Capture the cell that displays the provided text and extract its [x, y] central coordinate. 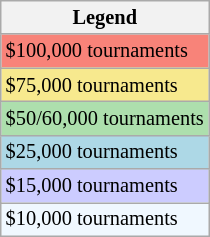
$75,000 tournaments [105, 85]
$25,000 tournaments [105, 152]
Legend [105, 17]
$100,000 tournaments [105, 51]
$10,000 tournaments [105, 219]
$50/60,000 tournaments [105, 118]
$15,000 tournaments [105, 186]
